Provide the (x, y) coordinate of the cell's center where the given text is located.  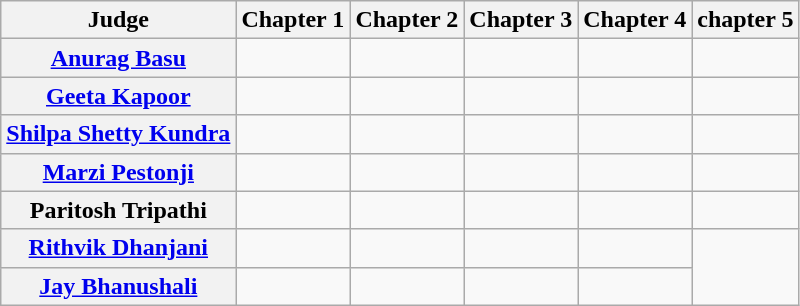
Chapter 2 (407, 20)
Shilpa Shetty Kundra (118, 134)
Anurag Basu (118, 58)
Jay Bhanushali (118, 286)
Chapter 3 (521, 20)
Paritosh Tripathi (118, 210)
Judge (118, 20)
Rithvik Dhanjani (118, 248)
Chapter 1 (293, 20)
Chapter 4 (635, 20)
Marzi Pestonji (118, 172)
chapter 5 (746, 20)
Geeta Kapoor (118, 96)
